Find where the given text appears and provide that cell's center as (X, Y) coordinate. 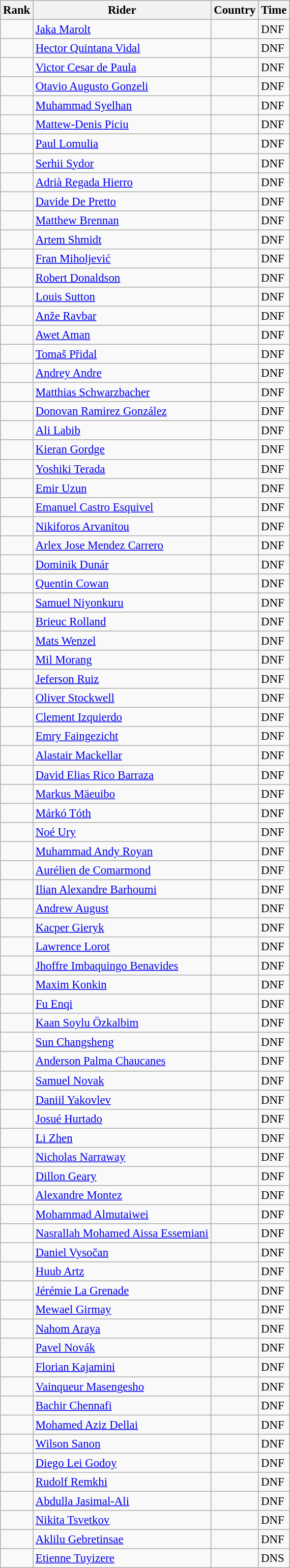
Clement Izquierdo (122, 717)
Hector Quintana Vidal (122, 48)
Muhammad Syelhan (122, 106)
Andrey Andre (122, 373)
Louis Sutton (122, 297)
Davide De Pretto (122, 201)
Markus Mäeuibo (122, 794)
Artem Shmidt (122, 239)
Jérémie La Grenade (122, 1291)
Kaan Soylu Özkalbim (122, 1023)
Pavel Novák (122, 1348)
Matthew Brennan (122, 220)
Mil Morang (122, 660)
Robert Donaldson (122, 278)
Mewael Girmay (122, 1310)
Alastair Mackellar (122, 756)
Sun Changsheng (122, 1042)
Vainqueur Masengesho (122, 1386)
Kieran Gordge (122, 450)
Arlex Jose Mendez Carrero (122, 546)
Mats Wenzel (122, 641)
Josué Hurtado (122, 1119)
Mohamed Aziz Dellai (122, 1425)
Emir Uzun (122, 488)
Nikiforos Arvanitou (122, 526)
Quentin Cowan (122, 584)
Márkó Tóth (122, 813)
Mattew-Denis Piciu (122, 125)
Li Zhen (122, 1138)
Fu Enqi (122, 1004)
Aklilu Gebretinsae (122, 1539)
Tomaš Přidal (122, 354)
Alexandre Montez (122, 1195)
Victor Cesar de Paula (122, 68)
Ali Labib (122, 431)
Nikita Tsvetkov (122, 1520)
Time (274, 10)
Dominik Dunár (122, 564)
Oliver Stockwell (122, 698)
Samuel Novak (122, 1080)
Mohammad Almutaiwei (122, 1214)
Jhoffre Imbaquingo Benavides (122, 966)
Jaka Marolt (122, 29)
Abdulla Jasimal-Ali (122, 1501)
Yoshiki Terada (122, 469)
Rider (122, 10)
Paul Lomulia (122, 144)
Country (235, 10)
Wilson Sanon (122, 1443)
Lawrence Lorot (122, 947)
Awet Aman (122, 335)
Adrià Regada Hierro (122, 182)
Matthias Schwarzbacher (122, 393)
Emanuel Castro Esquivel (122, 507)
Nahom Araya (122, 1329)
Jeferson Ruiz (122, 679)
Kacper Gieryk (122, 927)
Anderson Palma Chaucanes (122, 1062)
Florian Kajamini (122, 1367)
Diego Lei Godoy (122, 1463)
Otavio Augusto Gonzeli (122, 86)
Daniel Vysočan (122, 1253)
Maxim Konkin (122, 985)
Serhii Sydor (122, 163)
Rudolf Remkhi (122, 1482)
Etienne Tuyizere (122, 1558)
Huub Artz (122, 1272)
Bachir Chennafi (122, 1405)
Samuel Niyonkuru (122, 602)
Ilian Alexandre Barhoumi (122, 889)
Dillon Geary (122, 1176)
Emry Faingezicht (122, 737)
Andrew August (122, 909)
Muhammad Andy Royan (122, 851)
Brieuc Rolland (122, 622)
Rank (17, 10)
Noé Ury (122, 832)
Daniil Yakovlev (122, 1100)
Donovan Ramirez González (122, 411)
Aurélien de Comarmond (122, 870)
DNS (274, 1558)
Anže Ravbar (122, 316)
Nasrallah Mohamed Aissa Essemiani (122, 1233)
David Elias Rico Barraza (122, 775)
Fran Miholjević (122, 259)
Nicholas Narraway (122, 1157)
